Extract the (x, y) coordinate from the center of the cell holding the provided text.  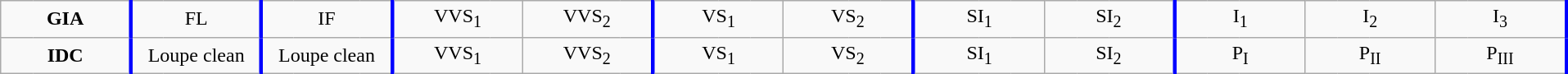
I1 (1240, 19)
GIA (66, 19)
PI (1240, 55)
I3 (1501, 19)
IF (326, 19)
I2 (1371, 19)
PII (1371, 55)
IDC (66, 55)
FL (197, 19)
PIII (1501, 55)
